From the cell containing the given text, extract its center point as (x, y) coordinate. 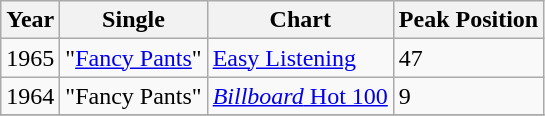
Easy Listening (300, 58)
Single (134, 20)
Year (30, 20)
Chart (300, 20)
1965 (30, 58)
Billboard Hot 100 (300, 96)
Peak Position (468, 20)
1964 (30, 96)
47 (468, 58)
9 (468, 96)
